Identify which cell holds the provided text, then report its (X, Y) central coordinate. 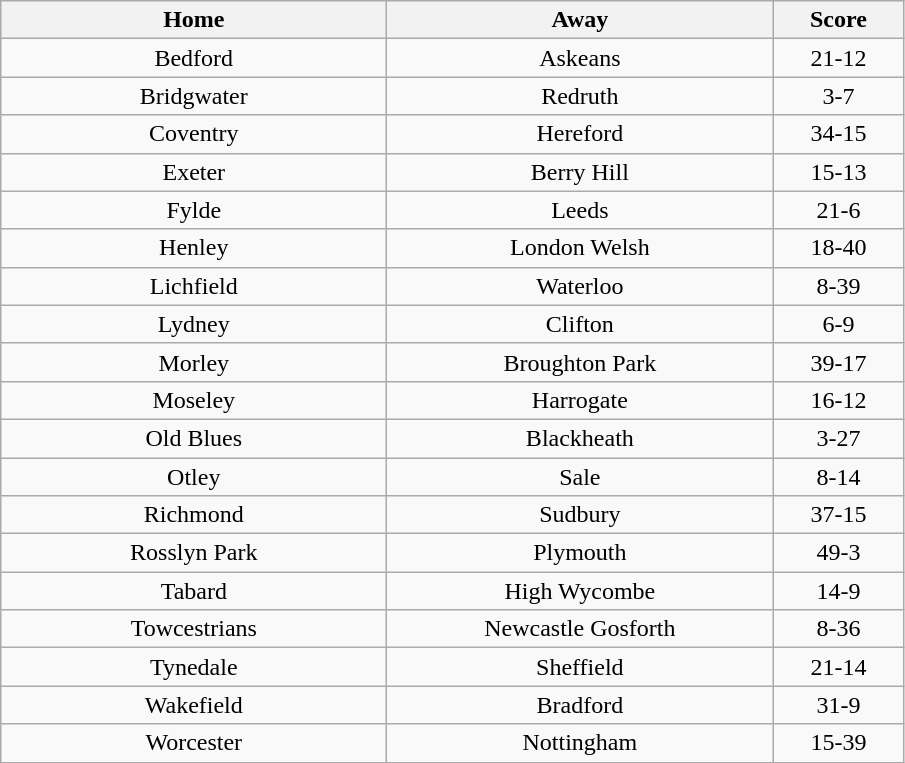
21-12 (838, 58)
Nottingham (580, 743)
Clifton (580, 324)
3-7 (838, 96)
15-13 (838, 172)
14-9 (838, 591)
Sudbury (580, 515)
39-17 (838, 362)
Fylde (194, 210)
Wakefield (194, 705)
34-15 (838, 134)
Bridgwater (194, 96)
Waterloo (580, 286)
8-39 (838, 286)
Sheffield (580, 667)
Berry Hill (580, 172)
Towcestrians (194, 629)
Home (194, 20)
Newcastle Gosforth (580, 629)
Askeans (580, 58)
Old Blues (194, 438)
Tynedale (194, 667)
31-9 (838, 705)
8-36 (838, 629)
21-6 (838, 210)
Bradford (580, 705)
Rosslyn Park (194, 553)
High Wycombe (580, 591)
15-39 (838, 743)
49-3 (838, 553)
Tabard (194, 591)
London Welsh (580, 248)
Plymouth (580, 553)
Henley (194, 248)
Away (580, 20)
3-27 (838, 438)
Moseley (194, 400)
Hereford (580, 134)
Morley (194, 362)
Score (838, 20)
21-14 (838, 667)
Worcester (194, 743)
Leeds (580, 210)
Otley (194, 477)
37-15 (838, 515)
Harrogate (580, 400)
Lydney (194, 324)
8-14 (838, 477)
Coventry (194, 134)
Blackheath (580, 438)
Broughton Park (580, 362)
Bedford (194, 58)
6-9 (838, 324)
Lichfield (194, 286)
Redruth (580, 96)
16-12 (838, 400)
Sale (580, 477)
Richmond (194, 515)
18-40 (838, 248)
Exeter (194, 172)
